From the cell containing the given text, extract its center point as [X, Y] coordinate. 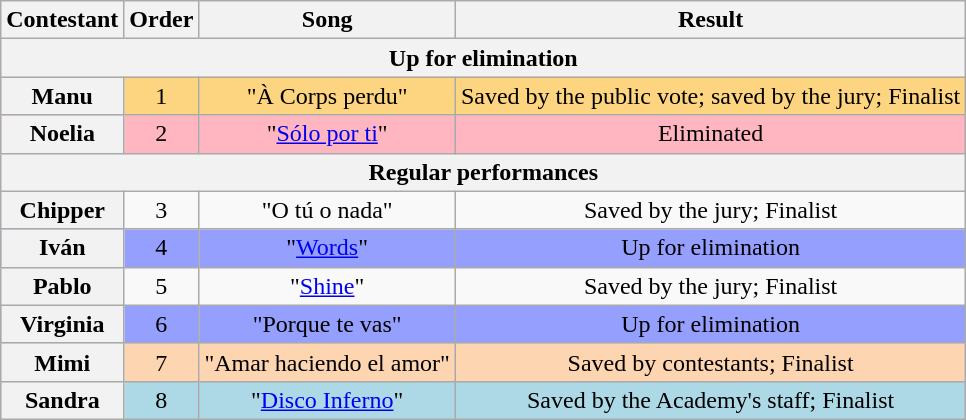
Result [710, 20]
Chipper [62, 210]
Eliminated [710, 134]
"Shine" [328, 286]
Song [328, 20]
Saved by the Academy's staff; Finalist [710, 400]
Mimi [62, 362]
Iván [62, 248]
Saved by contestants; Finalist [710, 362]
3 [162, 210]
8 [162, 400]
5 [162, 286]
6 [162, 324]
"Porque te vas" [328, 324]
4 [162, 248]
Noelia [62, 134]
"À Corps perdu" [328, 96]
"Sólo por ti" [328, 134]
Virginia [62, 324]
"Amar haciendo el amor" [328, 362]
Regular performances [484, 172]
Contestant [62, 20]
7 [162, 362]
"O tú o nada" [328, 210]
"Disco Inferno" [328, 400]
"Words" [328, 248]
1 [162, 96]
2 [162, 134]
Sandra [62, 400]
Order [162, 20]
Manu [62, 96]
Saved by the public vote; saved by the jury; Finalist [710, 96]
Pablo [62, 286]
